Detect which cell encompasses the target text, then output its (x, y) center coordinate. 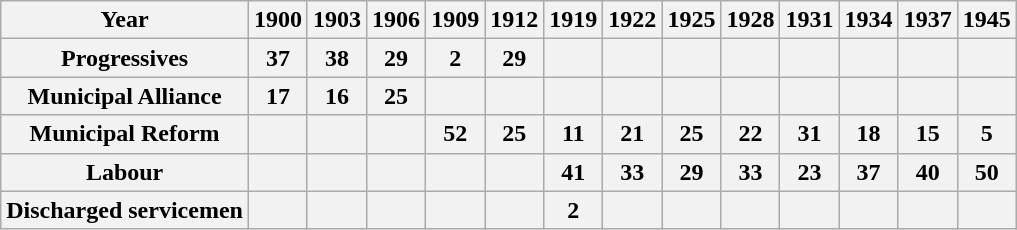
52 (456, 134)
11 (574, 134)
5 (986, 134)
1906 (396, 20)
31 (810, 134)
Year (125, 20)
Discharged servicemen (125, 210)
Municipal Alliance (125, 96)
Progressives (125, 58)
1945 (986, 20)
15 (928, 134)
1919 (574, 20)
1934 (868, 20)
50 (986, 172)
1931 (810, 20)
40 (928, 172)
1925 (692, 20)
1900 (278, 20)
Labour (125, 172)
41 (574, 172)
21 (632, 134)
1922 (632, 20)
1928 (750, 20)
16 (336, 96)
23 (810, 172)
18 (868, 134)
1937 (928, 20)
1912 (514, 20)
38 (336, 58)
17 (278, 96)
Municipal Reform (125, 134)
1903 (336, 20)
1909 (456, 20)
22 (750, 134)
